From the cell containing the given text, extract its center point as [X, Y] coordinate. 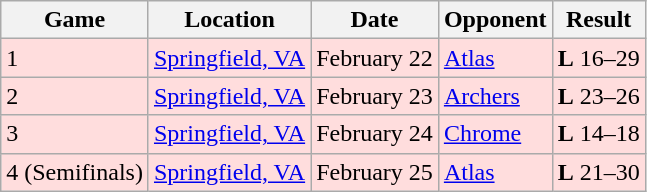
February 22 [375, 58]
February 25 [375, 172]
3 [75, 134]
Opponent [495, 20]
Location [229, 20]
Result [598, 20]
2 [75, 96]
Date [375, 20]
L 21–30 [598, 172]
L 14–18 [598, 134]
4 (Semifinals) [75, 172]
Archers [495, 96]
Game [75, 20]
L 16–29 [598, 58]
L 23–26 [598, 96]
Chrome [495, 134]
February 23 [375, 96]
1 [75, 58]
February 24 [375, 134]
